Return the (x, y) coordinate for the center point of the cell that contains the specified text.  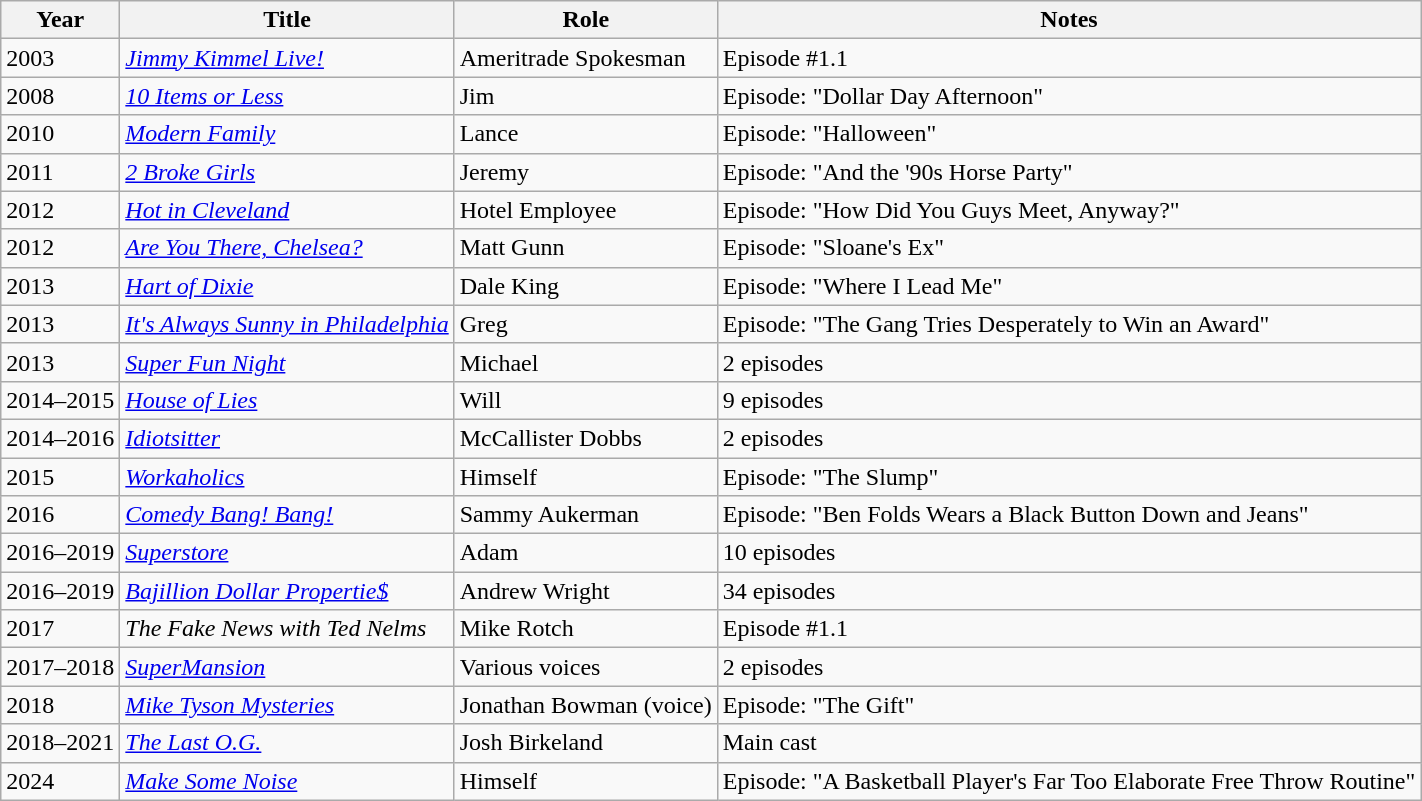
Episode: "A Basketball Player's Far Too Elaborate Free Throw Routine" (1069, 781)
2024 (60, 781)
Workaholics (287, 477)
Episode: "And the '90s Horse Party" (1069, 172)
Superstore (287, 553)
Notes (1069, 20)
Modern Family (287, 134)
2017 (60, 629)
Episode: "The Gift" (1069, 705)
Episode: "How Did You Guys Meet, Anyway?" (1069, 210)
The Fake News with Ted Nelms (287, 629)
Jim (586, 96)
Dale King (586, 286)
Josh Birkeland (586, 743)
Make Some Noise (287, 781)
Jimmy Kimmel Live! (287, 58)
SuperMansion (287, 667)
Role (586, 20)
Jeremy (586, 172)
2011 (60, 172)
Sammy Aukerman (586, 515)
Hart of Dixie (287, 286)
Mike Rotch (586, 629)
Ameritrade Spokesman (586, 58)
9 episodes (1069, 400)
Are You There, Chelsea? (287, 248)
Episode: "The Gang Tries Desperately to Win an Award" (1069, 324)
Episode: "The Slump" (1069, 477)
Will (586, 400)
2016 (60, 515)
Adam (586, 553)
Super Fun Night (287, 362)
2018–2021 (60, 743)
2008 (60, 96)
2003 (60, 58)
Various voices (586, 667)
Main cast (1069, 743)
2 Broke Girls (287, 172)
10 episodes (1069, 553)
Matt Gunn (586, 248)
2010 (60, 134)
Michael (586, 362)
Comedy Bang! Bang! (287, 515)
Hot in Cleveland (287, 210)
McCallister Dobbs (586, 438)
Mike Tyson Mysteries (287, 705)
2015 (60, 477)
It's Always Sunny in Philadelphia (287, 324)
2018 (60, 705)
10 Items or Less (287, 96)
Episode: "Dollar Day Afternoon" (1069, 96)
Hotel Employee (586, 210)
Episode: "Ben Folds Wears a Black Button Down and Jeans" (1069, 515)
Episode: "Where I Lead Me" (1069, 286)
2014–2015 (60, 400)
Title (287, 20)
2014–2016 (60, 438)
House of Lies (287, 400)
Andrew Wright (586, 591)
Lance (586, 134)
Greg (586, 324)
Bajillion Dollar Propertie$ (287, 591)
Jonathan Bowman (voice) (586, 705)
Idiotsitter (287, 438)
Year (60, 20)
34 episodes (1069, 591)
2017–2018 (60, 667)
Episode: "Sloane's Ex" (1069, 248)
Episode: "Halloween" (1069, 134)
The Last O.G. (287, 743)
